Determine the (x, y) coordinate at the center of the cell enclosing the given text.  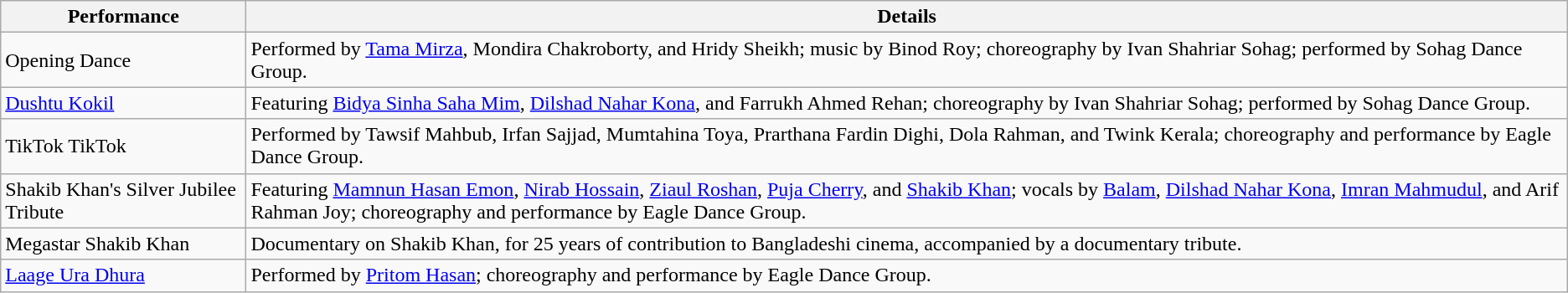
Shakib Khan's Silver Jubilee Tribute (124, 201)
Performed by Pritom Hasan; choreography and performance by Eagle Dance Group. (906, 275)
Opening Dance (124, 60)
TikTok TikTok (124, 146)
Featuring Bidya Sinha Saha Mim, Dilshad Nahar Kona, and Farrukh Ahmed Rehan; choreography by Ivan Shahriar Sohag; performed by Sohag Dance Group. (906, 103)
Details (906, 17)
Laage Ura Dhura (124, 275)
Megastar Shakib Khan (124, 244)
Dushtu Kokil (124, 103)
Performance (124, 17)
Documentary on Shakib Khan, for 25 years of contribution to Bangladeshi cinema, accompanied by a documentary tribute. (906, 244)
